From the cell containing the given text, extract its center point as [X, Y] coordinate. 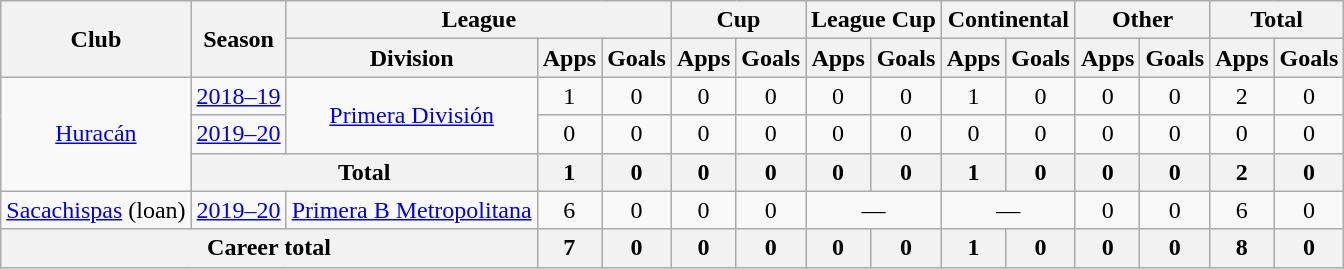
7 [569, 248]
Club [96, 39]
Primera División [412, 115]
Season [238, 39]
Sacachispas (loan) [96, 210]
Cup [738, 20]
2018–19 [238, 96]
8 [1242, 248]
League [478, 20]
Continental [1008, 20]
Huracán [96, 134]
Career total [269, 248]
Other [1142, 20]
Primera B Metropolitana [412, 210]
Division [412, 58]
League Cup [874, 20]
